Return the [X, Y] coordinate for the center point of the cell that contains the specified text.  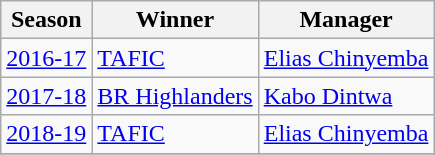
2016-17 [46, 58]
Kabo Dintwa [346, 96]
2018-19 [46, 134]
Winner [175, 20]
Season [46, 20]
Manager [346, 20]
BR Highlanders [175, 96]
2017-18 [46, 96]
